Search for the cell housing the specified text and yield its (x, y) center coordinate. 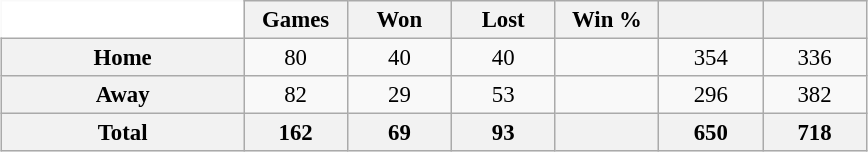
82 (296, 95)
296 (711, 95)
Win % (607, 20)
93 (503, 133)
69 (399, 133)
Lost (503, 20)
Away (123, 95)
Games (296, 20)
354 (711, 57)
336 (815, 57)
Won (399, 20)
718 (815, 133)
80 (296, 57)
53 (503, 95)
29 (399, 95)
Total (123, 133)
382 (815, 95)
650 (711, 133)
Home (123, 57)
162 (296, 133)
